Identify which cell holds the provided text, then report its [x, y] central coordinate. 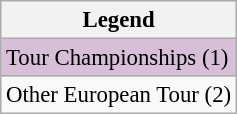
Legend [119, 20]
Tour Championships (1) [119, 58]
Other European Tour (2) [119, 95]
